Extract the [X, Y] coordinate from the center of the cell holding the provided text.  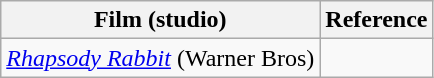
Film (studio) [160, 20]
Reference [376, 20]
Rhapsody Rabbit (Warner Bros) [160, 58]
